Return (x, y) of the center of cell containing provided text 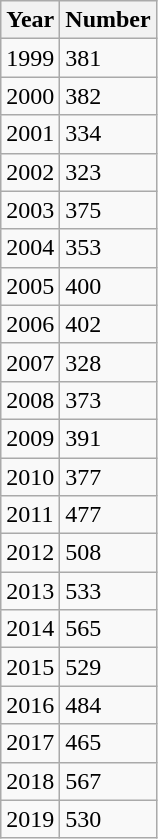
567 (108, 781)
2019 (30, 819)
1999 (30, 58)
2007 (30, 362)
2008 (30, 400)
328 (108, 362)
2000 (30, 96)
2017 (30, 743)
533 (108, 591)
375 (108, 210)
2016 (30, 705)
508 (108, 553)
2014 (30, 629)
484 (108, 705)
400 (108, 286)
334 (108, 134)
2004 (30, 248)
2015 (30, 667)
353 (108, 248)
2003 (30, 210)
2002 (30, 172)
465 (108, 743)
Year (30, 20)
323 (108, 172)
402 (108, 324)
391 (108, 438)
2018 (30, 781)
2006 (30, 324)
477 (108, 515)
529 (108, 667)
565 (108, 629)
Number (108, 20)
2001 (30, 134)
382 (108, 96)
381 (108, 58)
373 (108, 400)
2013 (30, 591)
2009 (30, 438)
530 (108, 819)
377 (108, 477)
2011 (30, 515)
2012 (30, 553)
2005 (30, 286)
2010 (30, 477)
